Capture the cell that displays the provided text and extract its [x, y] central coordinate. 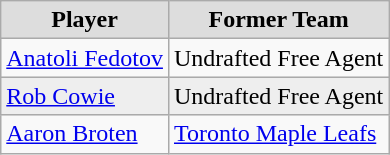
Anatoli Fedotov [85, 58]
Player [85, 20]
Toronto Maple Leafs [278, 134]
Rob Cowie [85, 96]
Aaron Broten [85, 134]
Former Team [278, 20]
